Return (X, Y) of the center of cell containing provided text 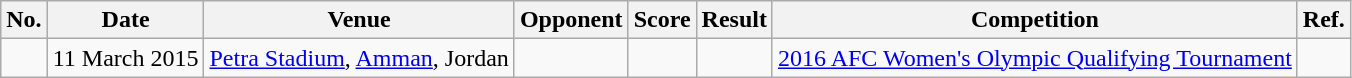
Venue (359, 20)
2016 AFC Women's Olympic Qualifying Tournament (1034, 58)
Petra Stadium, Amman, Jordan (359, 58)
Opponent (571, 20)
Competition (1034, 20)
Date (126, 20)
Ref. (1324, 20)
11 March 2015 (126, 58)
Score (662, 20)
No. (24, 20)
Result (734, 20)
